Detect which cell encompasses the target text, then output its (X, Y) center coordinate. 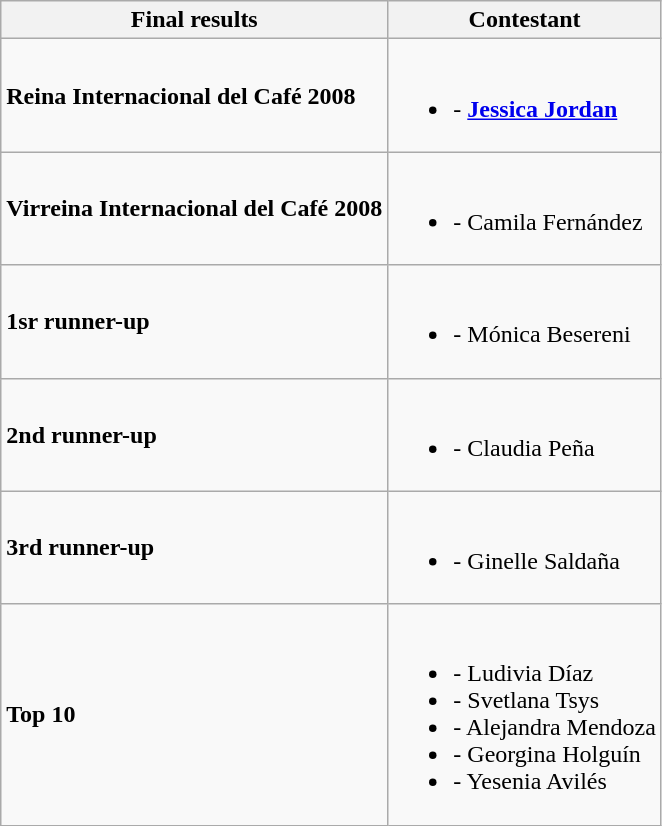
Reina Internacional del Café 2008 (194, 96)
- Ludivia Díaz - Svetlana Tsys - Alejandra Mendoza - Georgina Holguín - Yesenia Avilés (525, 714)
- Mónica Besereni (525, 322)
2nd runner-up (194, 434)
Virreina Internacional del Café 2008 (194, 208)
Contestant (525, 20)
- Jessica Jordan (525, 96)
Top 10 (194, 714)
- Ginelle Saldaña (525, 548)
- Camila Fernández (525, 208)
3rd runner-up (194, 548)
1sr runner-up (194, 322)
- Claudia Peña (525, 434)
Final results (194, 20)
